Provide the [x, y] coordinate of the cell's center where the given text is located.  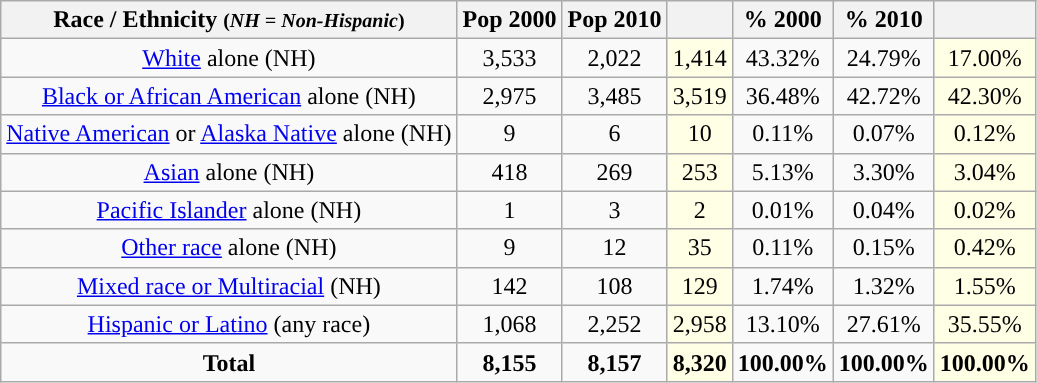
0.02% [984, 210]
6 [614, 134]
1 [510, 210]
0.15% [884, 248]
2,252 [614, 324]
1,414 [700, 58]
418 [510, 172]
8,155 [510, 362]
13.10% [782, 324]
3,485 [614, 96]
Hispanic or Latino (any race) [229, 324]
% 2000 [782, 20]
8,320 [700, 362]
35.55% [984, 324]
43.32% [782, 58]
17.00% [984, 58]
142 [510, 286]
Mixed race or Multiracial (NH) [229, 286]
8,157 [614, 362]
Pop 2010 [614, 20]
Race / Ethnicity (NH = Non-Hispanic) [229, 20]
Black or African American alone (NH) [229, 96]
27.61% [884, 324]
2 [700, 210]
0.07% [884, 134]
Other race alone (NH) [229, 248]
1.74% [782, 286]
269 [614, 172]
2,022 [614, 58]
5.13% [782, 172]
Pacific Islander alone (NH) [229, 210]
White alone (NH) [229, 58]
3 [614, 210]
10 [700, 134]
0.42% [984, 248]
1,068 [510, 324]
Native American or Alaska Native alone (NH) [229, 134]
0.04% [884, 210]
3,519 [700, 96]
36.48% [782, 96]
3.30% [884, 172]
108 [614, 286]
3,533 [510, 58]
129 [700, 286]
% 2010 [884, 20]
1.32% [884, 286]
24.79% [884, 58]
Pop 2000 [510, 20]
2,975 [510, 96]
Asian alone (NH) [229, 172]
1.55% [984, 286]
42.72% [884, 96]
253 [700, 172]
0.01% [782, 210]
42.30% [984, 96]
12 [614, 248]
35 [700, 248]
3.04% [984, 172]
0.12% [984, 134]
Total [229, 362]
2,958 [700, 324]
